Find where the given text appears and provide that cell's center as (X, Y) coordinate. 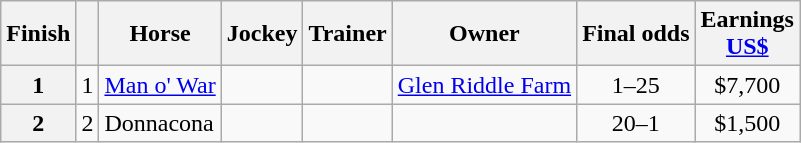
Glen Riddle Farm (484, 85)
Donnacona (160, 123)
1–25 (636, 85)
Trainer (348, 34)
Finish (38, 34)
Horse (160, 34)
Man o' War (160, 85)
Owner (484, 34)
EarningsUS$ (747, 34)
Final odds (636, 34)
$1,500 (747, 123)
20–1 (636, 123)
$7,700 (747, 85)
Jockey (262, 34)
